Output the (X, Y) coordinate of the center of the cell containing the given text.  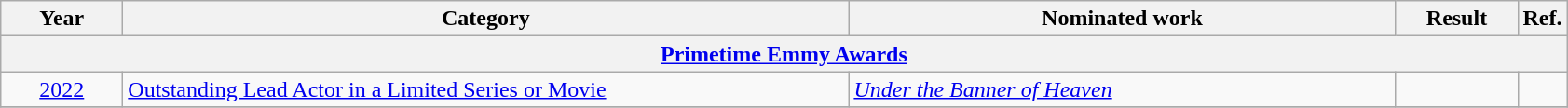
Ref. (1543, 19)
2022 (61, 89)
Under the Banner of Heaven (1122, 89)
Primetime Emmy Awards (784, 54)
Outstanding Lead Actor in a Limited Series or Movie (486, 89)
Nominated work (1122, 19)
Year (61, 19)
Result (1457, 19)
Category (486, 19)
